Search for the cell housing the specified text and yield its [X, Y] center coordinate. 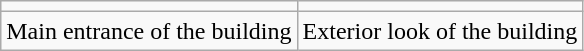
Main entrance of the building [149, 31]
Exterior look of the building [440, 31]
